For the text-containing cell, return its midpoint in [x, y] coordinate format. 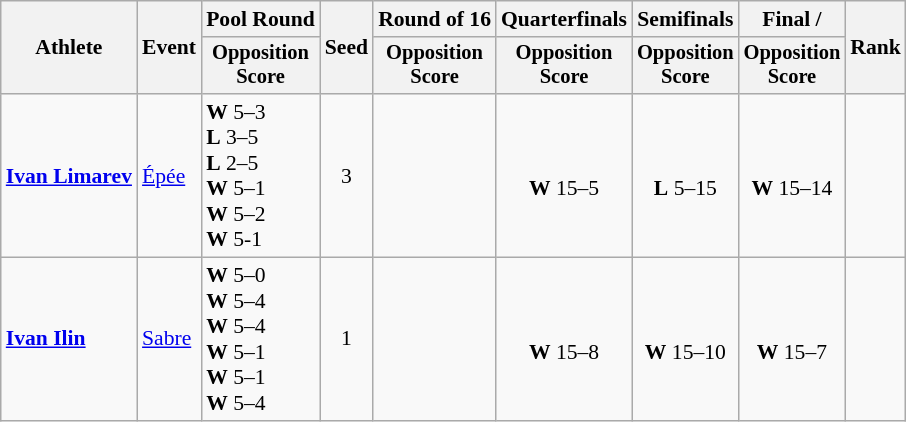
3 [346, 176]
Épée [169, 176]
Quarterfinals [564, 19]
Ivan Limarev [69, 176]
W 5–0 W 5–4 W 5–4 W 5–1 W 5–1 W 5–4 [260, 340]
Final / [792, 19]
W 15–8 [564, 340]
W 15–14 [792, 176]
Sabre [169, 340]
W 5–3 L 3–5 L 2–5 W 5–1 W 5–2 W 5-1 [260, 176]
Rank [876, 48]
Athlete [69, 48]
Ivan Ilin [69, 340]
Event [169, 48]
Seed [346, 48]
W 15–5 [564, 176]
Semifinals [686, 19]
Round of 16 [434, 19]
L 5–15 [686, 176]
W 15–7 [792, 340]
1 [346, 340]
W 15–10 [686, 340]
Pool Round [260, 19]
